Pinpoint the cell where the given text exists, returning its (X, Y) midpoint coordinate. 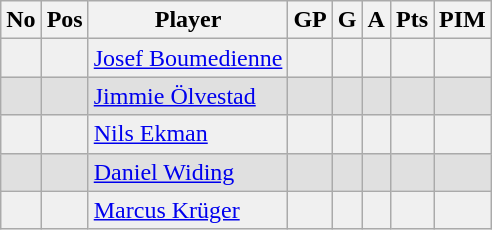
Josef Boumedienne (188, 58)
Nils Ekman (188, 134)
Player (188, 20)
No (21, 20)
Pos (64, 20)
A (376, 20)
Marcus Krüger (188, 210)
Daniel Widing (188, 172)
Jimmie Ölvestad (188, 96)
Pts (412, 20)
GP (310, 20)
PIM (463, 20)
G (347, 20)
